Search for the cell housing the specified text and yield its [X, Y] center coordinate. 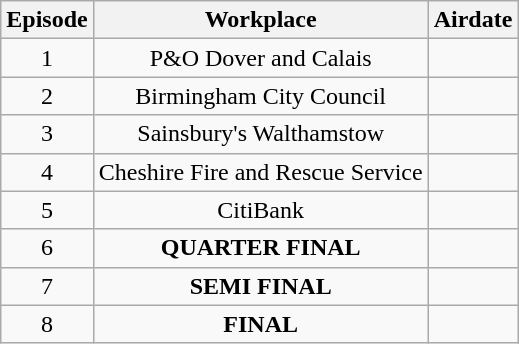
Cheshire Fire and Rescue Service [260, 172]
Airdate [473, 20]
5 [47, 210]
6 [47, 248]
QUARTER FINAL [260, 248]
P&O Dover and Calais [260, 58]
2 [47, 96]
4 [47, 172]
SEMI FINAL [260, 286]
Workplace [260, 20]
Episode [47, 20]
FINAL [260, 324]
CitiBank [260, 210]
Birmingham City Council [260, 96]
Sainsbury's Walthamstow [260, 134]
3 [47, 134]
1 [47, 58]
8 [47, 324]
7 [47, 286]
